Provide the [x, y] coordinate of the cell's center where the given text is located.  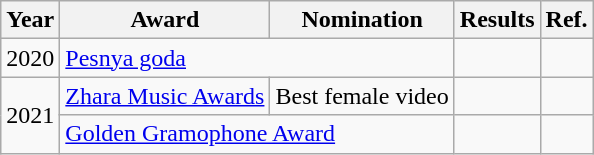
2020 [30, 58]
2021 [30, 115]
Pesnya goda [257, 58]
Award [165, 20]
Zhara Music Awards [165, 96]
Year [30, 20]
Nomination [362, 20]
Ref. [566, 20]
Results [497, 20]
Golden Gramophone Award [257, 134]
Best female video [362, 96]
